Return (X, Y) of the center of cell containing provided text 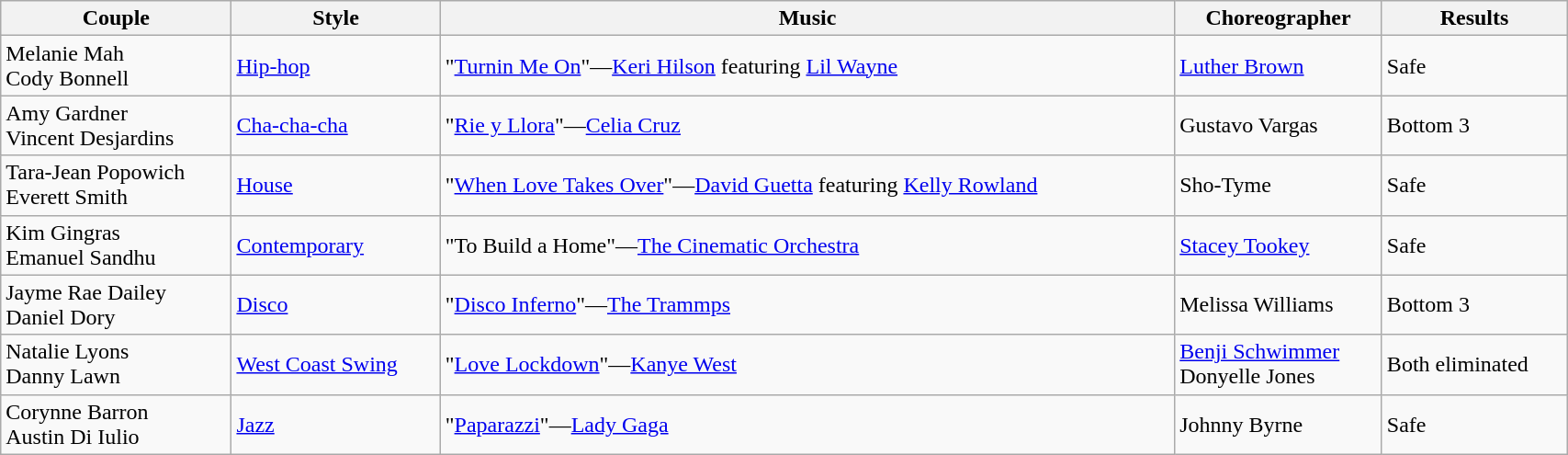
"To Build a Home"—The Cinematic Orchestra (807, 245)
Hip-hop (336, 66)
Sho-Tyme (1279, 186)
Disco (336, 305)
"Love Lockdown"—Kanye West (807, 364)
Melanie MahCody Bonnell (116, 66)
Style (336, 18)
Jazz (336, 425)
"Turnin Me On"—Keri Hilson featuring Lil Wayne (807, 66)
"Disco Inferno"—The Trammps (807, 305)
Choreographer (1279, 18)
Stacey Tookey (1279, 245)
Cha-cha-cha (336, 125)
Amy GardnerVincent Desjardins (116, 125)
"Paparazzi"—Lady Gaga (807, 425)
Couple (116, 18)
Gustavo Vargas (1279, 125)
"When Love Takes Over"—David Guetta featuring Kelly Rowland (807, 186)
Results (1473, 18)
Melissa Williams (1279, 305)
Kim GingrasEmanuel Sandhu (116, 245)
Natalie LyonsDanny Lawn (116, 364)
West Coast Swing (336, 364)
Both eliminated (1473, 364)
Tara-Jean PopowichEverett Smith (116, 186)
"Rie y Llora"—Celia Cruz (807, 125)
Benji SchwimmerDonyelle Jones (1279, 364)
Music (807, 18)
Johnny Byrne (1279, 425)
Luther Brown (1279, 66)
Jayme Rae DaileyDaniel Dory (116, 305)
Contemporary (336, 245)
House (336, 186)
Corynne BarronAustin Di Iulio (116, 425)
